Extract the [x, y] coordinate from the center of the cell holding the provided text.  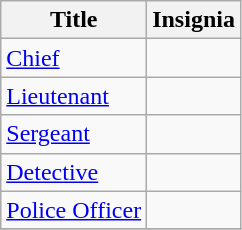
Chief [74, 58]
Police Officer [74, 210]
Insignia [194, 20]
Title [74, 20]
Detective [74, 172]
Lieutenant [74, 96]
Sergeant [74, 134]
